Search for the cell housing the specified text and yield its (x, y) center coordinate. 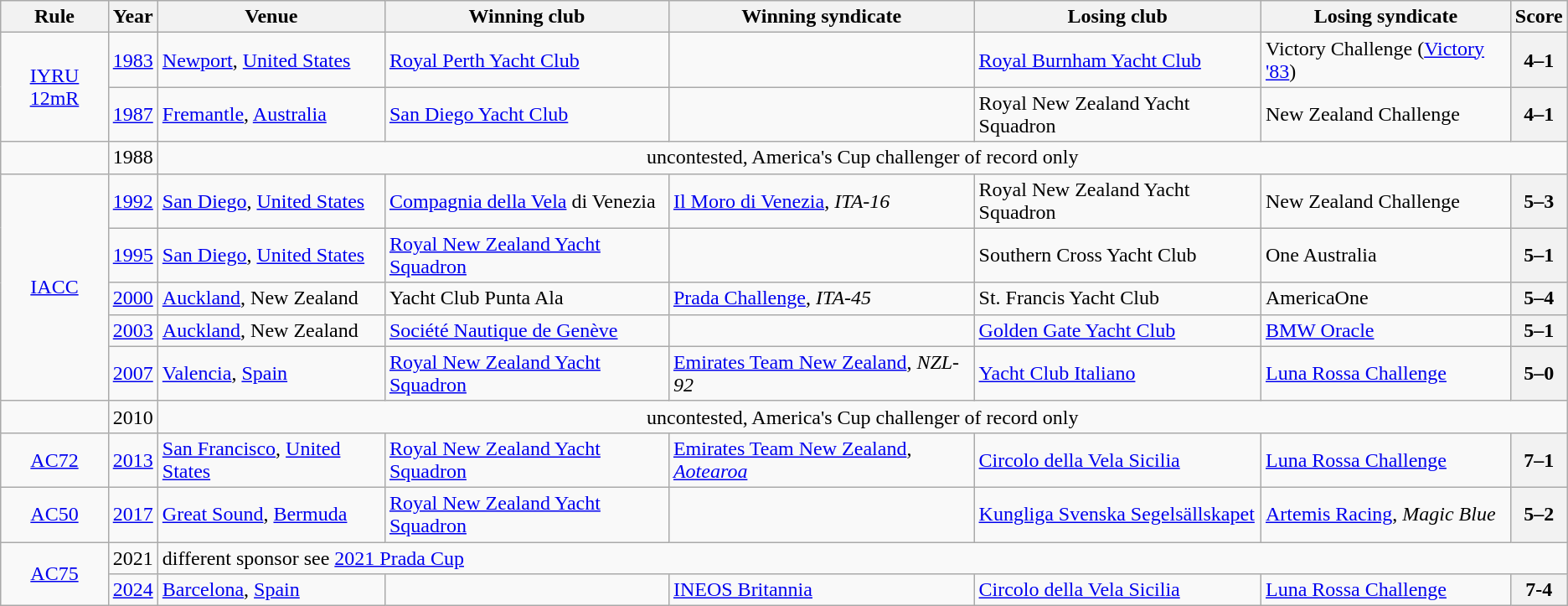
7-4 (1539, 590)
AmericaOne (1385, 298)
Kungliga Svenska Segelsällskapet (1117, 515)
5–0 (1539, 374)
Venue (271, 17)
San Diego Yacht Club (526, 114)
Southern Cross Yacht Club (1117, 255)
Yacht Club Italiano (1117, 374)
St. Francis Yacht Club (1117, 298)
AC50 (54, 515)
1992 (132, 201)
2003 (132, 330)
IACC (54, 287)
different sponsor see 2021 Prada Cup (863, 557)
2017 (132, 515)
2010 (132, 417)
2021 (132, 557)
1995 (132, 255)
2024 (132, 590)
Royal Perth Yacht Club (526, 60)
Société Nautique de Genève (526, 330)
Year (132, 17)
2007 (132, 374)
2000 (132, 298)
Yacht Club Punta Ala (526, 298)
1987 (132, 114)
Losing syndicate (1385, 17)
Artemis Racing, Magic Blue (1385, 515)
2013 (132, 459)
Newport, United States (271, 60)
San Francisco, United States (271, 459)
Fremantle, Australia (271, 114)
INEOS Britannia (821, 590)
Emirates Team New Zealand, Aotearoa (821, 459)
Valencia, Spain (271, 374)
5–4 (1539, 298)
Winning club (526, 17)
Royal Burnham Yacht Club (1117, 60)
AC75 (54, 573)
Golden Gate Yacht Club (1117, 330)
1983 (132, 60)
1988 (132, 158)
Prada Challenge, ITA-45 (821, 298)
7–1 (1539, 459)
Rule (54, 17)
One Australia (1385, 255)
Barcelona, Spain (271, 590)
Winning syndicate (821, 17)
Score (1539, 17)
BMW Oracle (1385, 330)
Great Sound, Bermuda (271, 515)
AC72 (54, 459)
Losing club (1117, 17)
Victory Challenge (Victory '83) (1385, 60)
5–2 (1539, 515)
IYRU 12mR (54, 87)
5–3 (1539, 201)
Emirates Team New Zealand, NZL-92 (821, 374)
Il Moro di Venezia, ITA-16 (821, 201)
Compagnia della Vela di Venezia (526, 201)
